Pinpoint the cell where the given text exists, returning its [X, Y] midpoint coordinate. 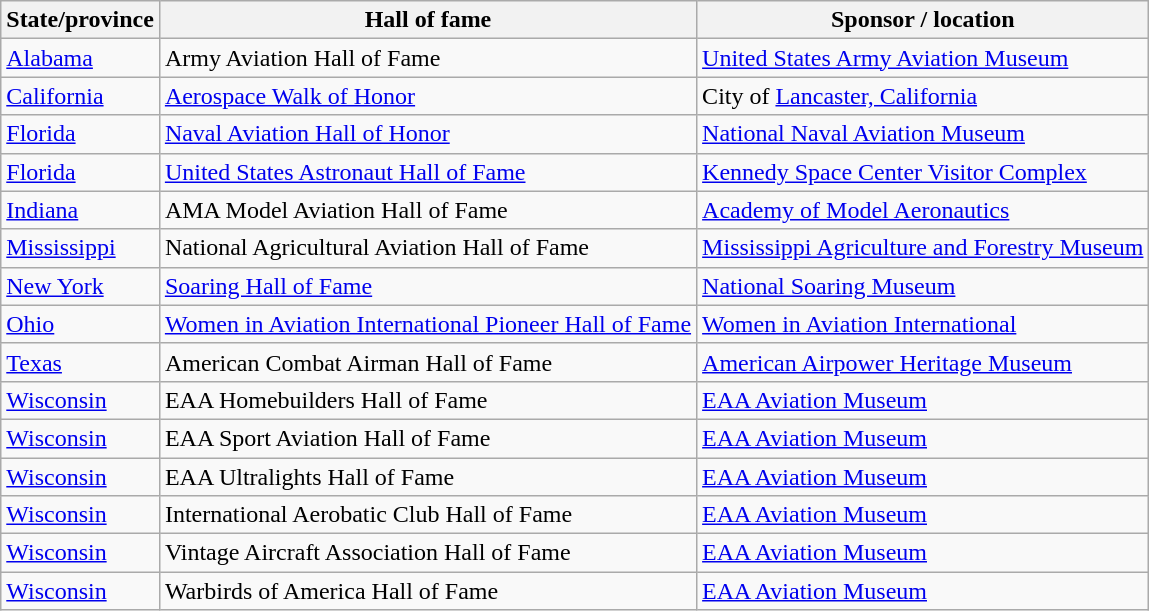
Aerospace Walk of Honor [428, 96]
Ohio [80, 324]
Academy of Model Aeronautics [923, 210]
California [80, 96]
American Combat Airman Hall of Fame [428, 362]
Vintage Aircraft Association Hall of Fame [428, 553]
Mississippi [80, 248]
EAA Sport Aviation Hall of Fame [428, 438]
Alabama [80, 58]
Soaring Hall of Fame [428, 286]
Kennedy Space Center Visitor Complex [923, 172]
United States Astronaut Hall of Fame [428, 172]
National Soaring Museum [923, 286]
Texas [80, 362]
Hall of fame [428, 20]
New York [80, 286]
International Aerobatic Club Hall of Fame [428, 515]
AMA Model Aviation Hall of Fame [428, 210]
National Naval Aviation Museum [923, 134]
Naval Aviation Hall of Honor [428, 134]
EAA Ultralights Hall of Fame [428, 477]
EAA Homebuilders Hall of Fame [428, 400]
United States Army Aviation Museum [923, 58]
State/province [80, 20]
American Airpower Heritage Museum [923, 362]
Army Aviation Hall of Fame [428, 58]
Women in Aviation International Pioneer Hall of Fame [428, 324]
Warbirds of America Hall of Fame [428, 591]
City of Lancaster, California [923, 96]
Sponsor / location [923, 20]
Women in Aviation International [923, 324]
Mississippi Agriculture and Forestry Museum [923, 248]
National Agricultural Aviation Hall of Fame [428, 248]
Indiana [80, 210]
